Return [X, Y] of the center of cell containing provided text 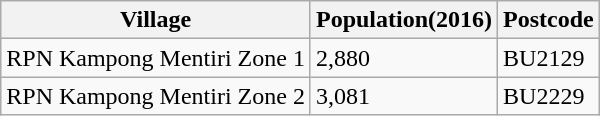
Population(2016) [404, 20]
2,880 [404, 58]
BU2129 [549, 58]
3,081 [404, 96]
Postcode [549, 20]
BU2229 [549, 96]
Village [156, 20]
RPN Kampong Mentiri Zone 2 [156, 96]
RPN Kampong Mentiri Zone 1 [156, 58]
